Scan for the cell matching the given text and deliver its [X, Y] coordinate at center. 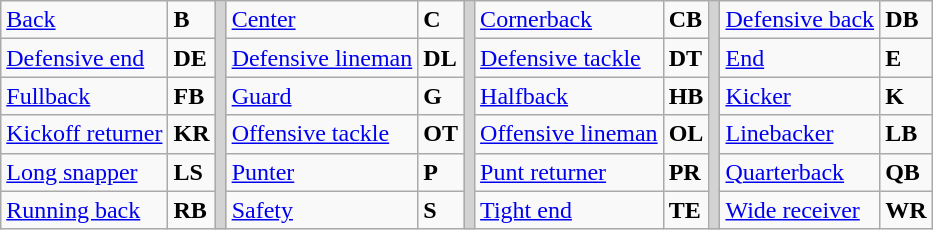
Punter [322, 172]
Halfback [570, 96]
Back [84, 20]
TE [686, 210]
Kickoff returner [84, 134]
FB [192, 96]
End [800, 58]
HB [686, 96]
P [441, 172]
Offensive tackle [322, 134]
WR [906, 210]
KR [192, 134]
PR [686, 172]
Center [322, 20]
LS [192, 172]
E [906, 58]
RB [192, 210]
Defensive tackle [570, 58]
Punt returner [570, 172]
Cornerback [570, 20]
Defensive end [84, 58]
Fullback [84, 96]
C [441, 20]
S [441, 210]
Defensive lineman [322, 58]
Safety [322, 210]
DT [686, 58]
LB [906, 134]
Kicker [800, 96]
Quarterback [800, 172]
Guard [322, 96]
G [441, 96]
DB [906, 20]
QB [906, 172]
OT [441, 134]
Linebacker [800, 134]
Offensive lineman [570, 134]
B [192, 20]
Long snapper [84, 172]
Wide receiver [800, 210]
DL [441, 58]
Running back [84, 210]
DE [192, 58]
Defensive back [800, 20]
CB [686, 20]
Tight end [570, 210]
K [906, 96]
OL [686, 134]
